Return (X, Y) of the center of cell containing provided text 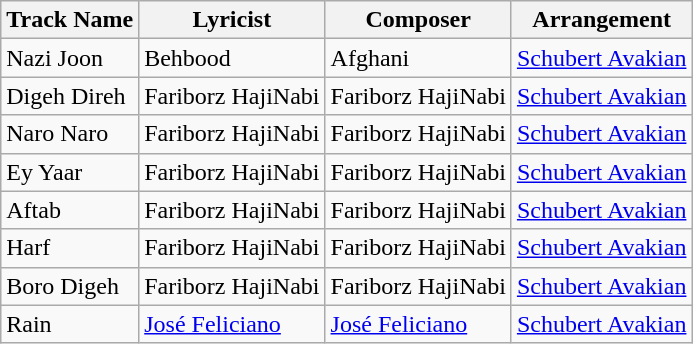
Harf (70, 248)
Behbood (232, 58)
Lyricist (232, 20)
Boro Digeh (70, 286)
Rain (70, 324)
Composer (418, 20)
Track Name (70, 20)
Afghani (418, 58)
Nazi Joon (70, 58)
Naro Naro (70, 134)
Digeh Direh (70, 96)
Aftab (70, 210)
Arrangement (602, 20)
Ey Yaar (70, 172)
